Pinpoint the cell where the given text exists, returning its (x, y) midpoint coordinate. 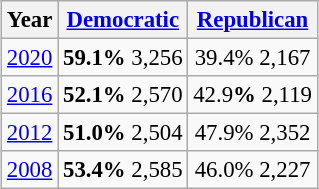
2016 (30, 95)
47.9% 2,352 (252, 133)
46.0% 2,227 (252, 170)
53.4% 2,585 (123, 170)
42.9% 2,119 (252, 95)
Democratic (123, 20)
59.1% 3,256 (123, 58)
Year (30, 20)
2020 (30, 58)
52.1% 2,570 (123, 95)
2008 (30, 170)
Republican (252, 20)
2012 (30, 133)
51.0% 2,504 (123, 133)
39.4% 2,167 (252, 58)
